Extract the (X, Y) coordinate from the center of the cell holding the provided text.  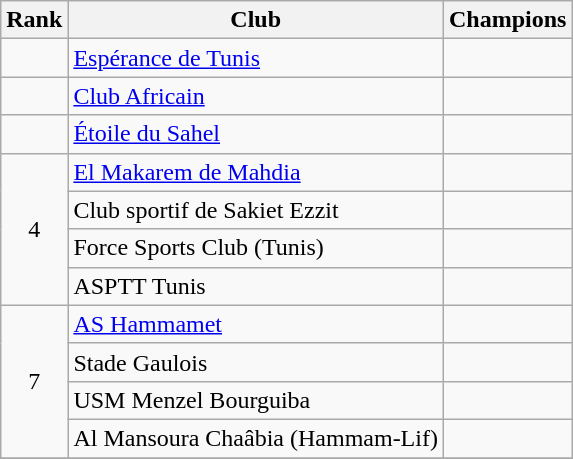
Rank (34, 20)
AS Hammamet (256, 324)
Al Mansoura Chaâbia (Hammam-Lif) (256, 438)
USM Menzel Bourguiba (256, 400)
Club Africain (256, 96)
El Makarem de Mahdia (256, 172)
Club sportif de Sakiet Ezzit (256, 210)
Force Sports Club (Tunis) (256, 248)
7 (34, 381)
ASPTT Tunis (256, 286)
Club (256, 20)
Espérance de Tunis (256, 58)
Stade Gaulois (256, 362)
Champions (507, 20)
Étoile du Sahel (256, 134)
4 (34, 229)
